Output the [x, y] coordinate of the center of the cell containing the given text.  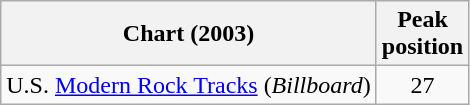
27 [422, 85]
Chart (2003) [189, 34]
Peakposition [422, 34]
U.S. Modern Rock Tracks (Billboard) [189, 85]
